Identify which cell holds the provided text, then report its (x, y) central coordinate. 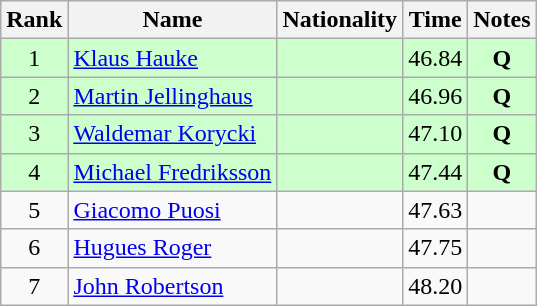
46.96 (436, 96)
47.75 (436, 248)
Time (436, 20)
Nationality (340, 20)
Giacomo Puosi (172, 210)
Hugues Roger (172, 248)
5 (34, 210)
Waldemar Korycki (172, 134)
46.84 (436, 58)
Notes (502, 20)
Name (172, 20)
47.10 (436, 134)
Martin Jellinghaus (172, 96)
Rank (34, 20)
1 (34, 58)
47.63 (436, 210)
7 (34, 286)
Klaus Hauke (172, 58)
4 (34, 172)
John Robertson (172, 286)
3 (34, 134)
6 (34, 248)
Michael Fredriksson (172, 172)
47.44 (436, 172)
48.20 (436, 286)
2 (34, 96)
